Capture the cell that displays the provided text and extract its [X, Y] central coordinate. 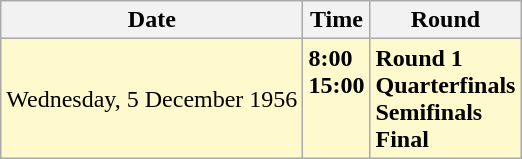
8:0015:00 [336, 98]
Round [446, 20]
Date [152, 20]
Wednesday, 5 December 1956 [152, 98]
Time [336, 20]
Round 1QuarterfinalsSemifinalsFinal [446, 98]
